Search for the cell housing the specified text and yield its (X, Y) center coordinate. 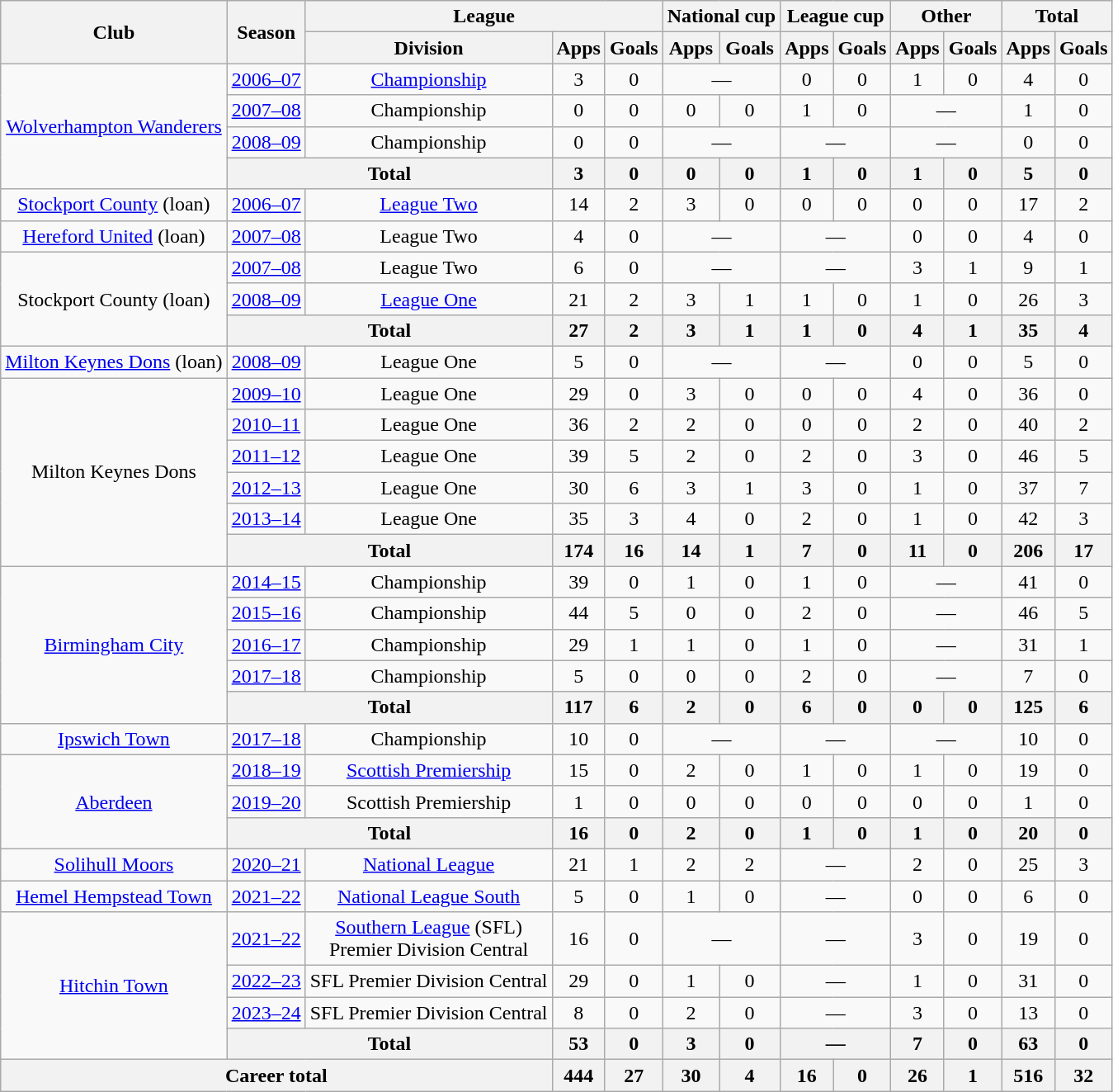
2016–17 (266, 645)
63 (1028, 1044)
Wolverhampton Wanderers (114, 126)
42 (1028, 519)
8 (578, 1013)
Hemel Hempstead Town (114, 896)
League cup (836, 17)
Career total (276, 1075)
32 (1083, 1075)
Aberdeen (114, 801)
15 (578, 770)
Solihull Moors (114, 864)
Other (946, 17)
Birmingham City (114, 645)
53 (578, 1044)
Milton Keynes Dons (114, 472)
Ipswich Town (114, 739)
206 (1028, 551)
40 (1028, 425)
2010–11 (266, 425)
2015–16 (266, 613)
25 (1028, 864)
2018–19 (266, 770)
2023–24 (266, 1013)
2019–20 (266, 801)
Club (114, 32)
2013–14 (266, 519)
Hitchin Town (114, 986)
2020–21 (266, 864)
174 (578, 551)
44 (578, 613)
2011–12 (266, 456)
13 (1028, 1013)
Season (266, 32)
National cup (721, 17)
117 (578, 707)
2014–15 (266, 582)
516 (1028, 1075)
League (483, 17)
37 (1028, 488)
Division (429, 48)
Milton Keynes Dons (loan) (114, 362)
National League South (429, 896)
9 (1028, 267)
20 (1028, 833)
125 (1028, 707)
National League (429, 864)
Southern League (SFL)Premier Division Central (429, 939)
Hereford United (loan) (114, 236)
444 (578, 1075)
2022–23 (266, 981)
11 (917, 551)
41 (1028, 582)
2012–13 (266, 488)
2009–10 (266, 394)
